Capture the cell that displays the provided text and extract its [X, Y] central coordinate. 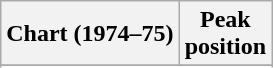
Chart (1974–75) [90, 34]
Peakposition [225, 34]
